Return (x, y) of the center of cell containing provided text 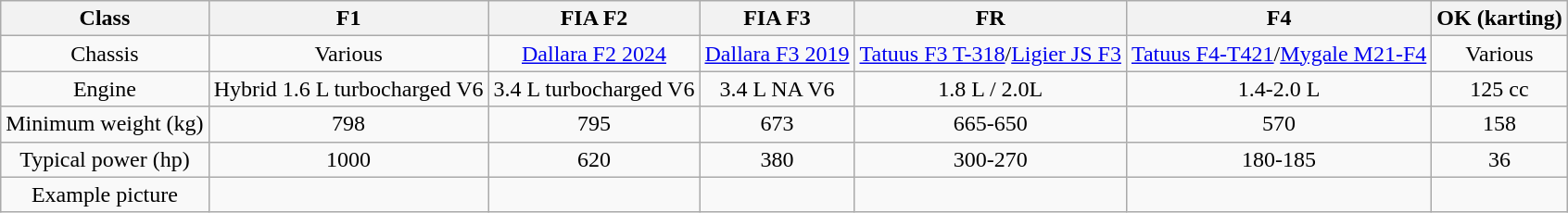
158 (1499, 124)
Tatuus F3 T-318/Ligier JS F3 (990, 54)
FR (990, 19)
Dallara F2 2024 (594, 54)
180-185 (1279, 159)
Class (105, 19)
570 (1279, 124)
Dallara F3 2019 (777, 54)
Engine (105, 89)
1.4-2.0 L (1279, 89)
Hybrid 1.6 L turbocharged V6 (348, 89)
Minimum weight (kg) (105, 124)
380 (777, 159)
Example picture (105, 194)
3.4 L NA V6 (777, 89)
3.4 L turbocharged V6 (594, 89)
673 (777, 124)
FIA F3 (777, 19)
1.8 L / 2.0L (990, 89)
300-270 (990, 159)
665-650 (990, 124)
36 (1499, 159)
1000 (348, 159)
Tatuus F4-T421/Mygale M21-F4 (1279, 54)
F1 (348, 19)
FIA F2 (594, 19)
F4 (1279, 19)
798 (348, 124)
Chassis (105, 54)
795 (594, 124)
OK (karting) (1499, 19)
620 (594, 159)
125 cc (1499, 89)
Typical power (hp) (105, 159)
